Return (x, y) of the center of cell containing provided text 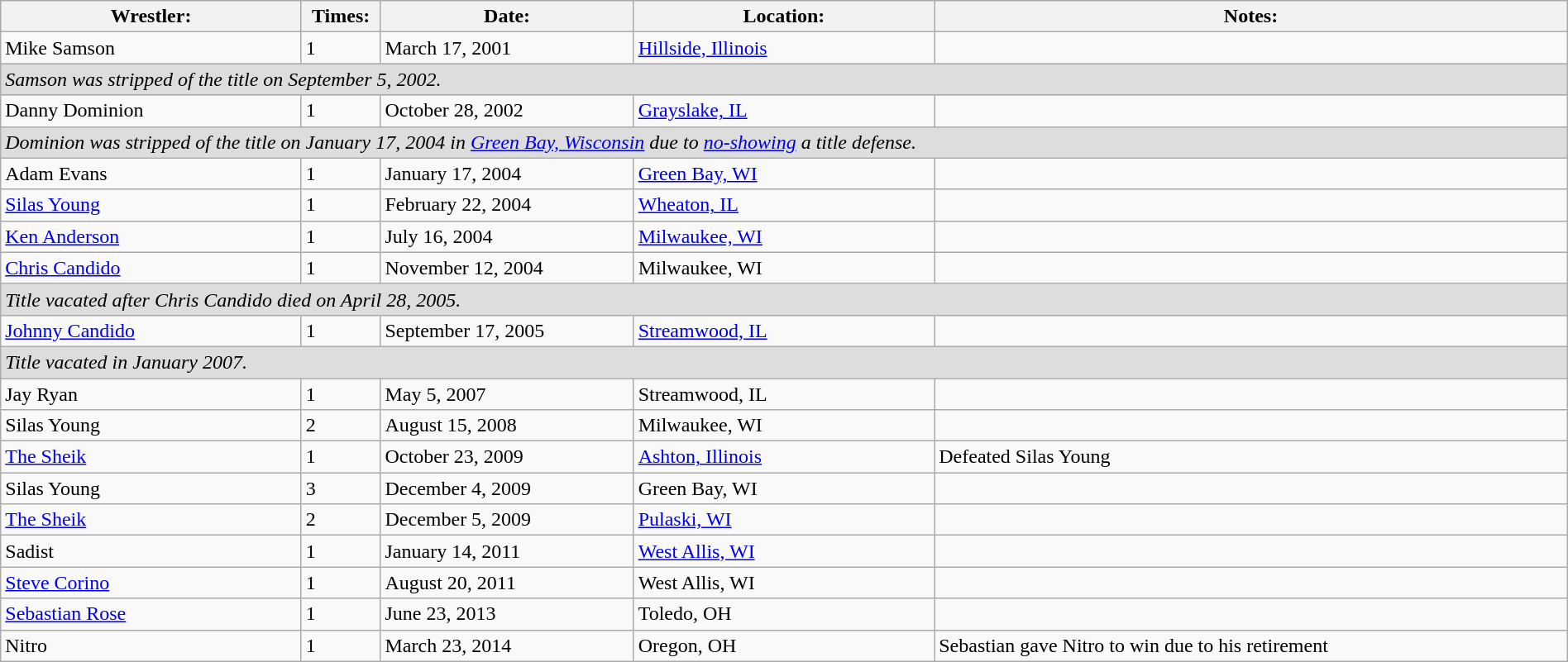
Ashton, Illinois (784, 457)
Hillside, Illinois (784, 48)
August 20, 2011 (507, 583)
Nitro (151, 645)
Title vacated after Chris Candido died on April 28, 2005. (784, 299)
Sebastian gave Nitro to win due to his retirement (1251, 645)
November 12, 2004 (507, 268)
January 17, 2004 (507, 174)
Wheaton, IL (784, 205)
Grayslake, IL (784, 111)
December 5, 2009 (507, 520)
Jay Ryan (151, 394)
Title vacated in January 2007. (784, 362)
October 23, 2009 (507, 457)
Adam Evans (151, 174)
January 14, 2011 (507, 551)
Defeated Silas Young (1251, 457)
Wrestler: (151, 17)
Dominion was stripped of the title on January 17, 2004 in Green Bay, Wisconsin due to no-showing a title defense. (784, 142)
3 (341, 488)
June 23, 2013 (507, 614)
October 28, 2002 (507, 111)
May 5, 2007 (507, 394)
Date: (507, 17)
Location: (784, 17)
Chris Candido (151, 268)
Notes: (1251, 17)
Sebastian Rose (151, 614)
Steve Corino (151, 583)
March 17, 2001 (507, 48)
Times: (341, 17)
Toledo, OH (784, 614)
Sadist (151, 551)
Oregon, OH (784, 645)
July 16, 2004 (507, 236)
Pulaski, WI (784, 520)
September 17, 2005 (507, 331)
August 15, 2008 (507, 426)
February 22, 2004 (507, 205)
December 4, 2009 (507, 488)
Mike Samson (151, 48)
Ken Anderson (151, 236)
March 23, 2014 (507, 645)
Danny Dominion (151, 111)
Samson was stripped of the title on September 5, 2002. (784, 79)
Johnny Candido (151, 331)
